Locate the cell with the specified text and output its [x, y] center coordinate. 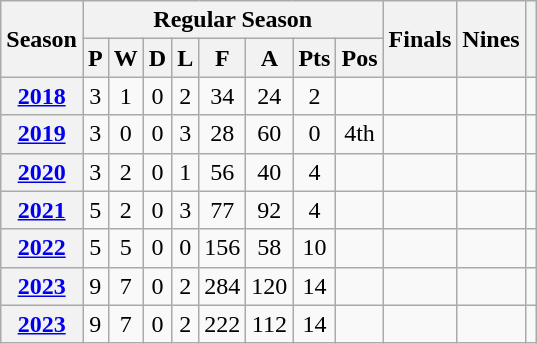
Season [42, 39]
A [270, 58]
92 [270, 210]
2019 [42, 134]
24 [270, 96]
4th [360, 134]
222 [222, 324]
40 [270, 172]
58 [270, 248]
2022 [42, 248]
L [186, 58]
F [222, 58]
Finals [420, 39]
34 [222, 96]
10 [314, 248]
60 [270, 134]
Pos [360, 58]
284 [222, 286]
156 [222, 248]
2020 [42, 172]
120 [270, 286]
28 [222, 134]
112 [270, 324]
Pts [314, 58]
W [126, 58]
77 [222, 210]
D [157, 58]
P [95, 58]
Regular Season [232, 20]
2018 [42, 96]
2021 [42, 210]
56 [222, 172]
Nines [491, 39]
